Locate the cell with the specified text and output its (X, Y) center coordinate. 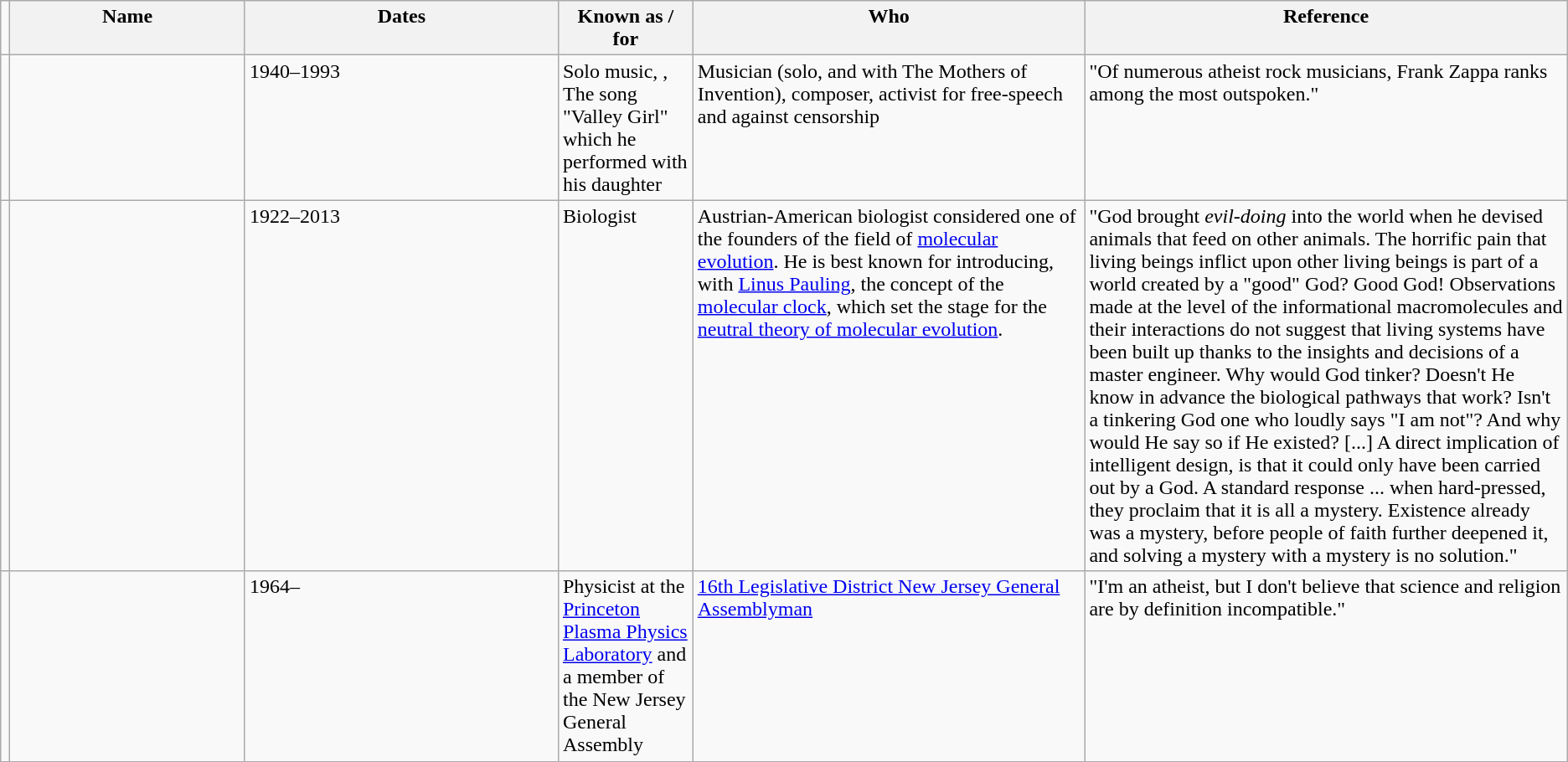
"I'm an atheist, but I don't believe that science and religion are by definition incompatible." (1326, 667)
Reference (1326, 28)
1940–1993 (401, 127)
Biologist (625, 385)
Who (889, 28)
"Of numerous atheist rock musicians, Frank Zappa ranks among the most outspoken." (1326, 127)
16th Legislative District New Jersey General Assemblyman (889, 667)
Name (127, 28)
1922–2013 (401, 385)
Musician (solo, and with The Mothers of Invention), composer, activist for free-speech and against censorship (889, 127)
Physicist at the Princeton Plasma Physics Laboratory and a member of the New Jersey General Assembly (625, 667)
Known as / for (625, 28)
Solo music, , The song "Valley Girl" which he performed with his daughter (625, 127)
1964– (401, 667)
Dates (401, 28)
